Return (X, Y) of the center of cell containing provided text 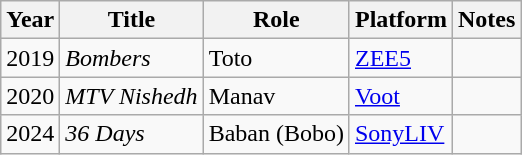
Notes (487, 20)
2020 (30, 96)
Year (30, 20)
Manav (276, 96)
MTV Nishedh (132, 96)
Toto (276, 58)
2024 (30, 134)
Platform (400, 20)
SonyLIV (400, 134)
Role (276, 20)
36 Days (132, 134)
2019 (30, 58)
Title (132, 20)
Baban (Bobo) (276, 134)
ZEE5 (400, 58)
Voot (400, 96)
Bombers (132, 58)
